From the cell containing the given text, extract its center point as [X, Y] coordinate. 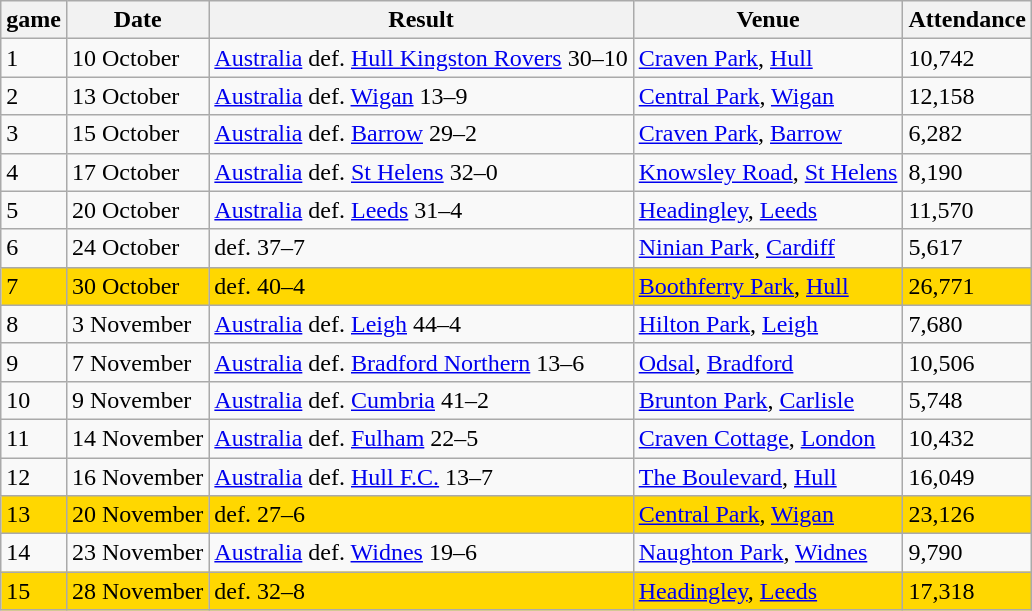
Australia def. St Helens 32–0 [421, 172]
10,432 [967, 438]
6 [34, 248]
2 [34, 96]
12 [34, 477]
def. 40–4 [421, 286]
Craven Park, Barrow [768, 134]
20 November [137, 515]
Naughton Park, Widnes [768, 553]
7 [34, 286]
11,570 [967, 210]
9 November [137, 400]
8 [34, 324]
def. 37–7 [421, 248]
Craven Park, Hull [768, 58]
Australia def. Wigan 13–9 [421, 96]
5,617 [967, 248]
Australia def. Cumbria 41–2 [421, 400]
def. 27–6 [421, 515]
5,748 [967, 400]
15 October [137, 134]
16,049 [967, 477]
Knowsley Road, St Helens [768, 172]
12,158 [967, 96]
13 [34, 515]
Hilton Park, Leigh [768, 324]
7,680 [967, 324]
10,506 [967, 362]
Craven Cottage, London [768, 438]
Australia def. Hull Kingston Rovers 30–10 [421, 58]
Australia def. Leeds 31–4 [421, 210]
Australia def. Widnes 19–6 [421, 553]
13 October [137, 96]
game [34, 20]
Australia def. Hull F.C. 13–7 [421, 477]
24 October [137, 248]
Australia def. Bradford Northern 13–6 [421, 362]
30 October [137, 286]
The Boulevard, Hull [768, 477]
Australia def. Barrow 29–2 [421, 134]
28 November [137, 591]
17 October [137, 172]
Odsal, Bradford [768, 362]
11 [34, 438]
15 [34, 591]
4 [34, 172]
14 November [137, 438]
8,190 [967, 172]
23,126 [967, 515]
Australia def. Leigh 44–4 [421, 324]
6,282 [967, 134]
Boothferry Park, Hull [768, 286]
7 November [137, 362]
20 October [137, 210]
16 November [137, 477]
9 [34, 362]
Venue [768, 20]
23 November [137, 553]
3 [34, 134]
17,318 [967, 591]
def. 32–8 [421, 591]
Brunton Park, Carlisle [768, 400]
Attendance [967, 20]
9,790 [967, 553]
5 [34, 210]
Result [421, 20]
Australia def. Fulham 22–5 [421, 438]
10 [34, 400]
26,771 [967, 286]
1 [34, 58]
10,742 [967, 58]
Ninian Park, Cardiff [768, 248]
14 [34, 553]
Date [137, 20]
10 October [137, 58]
3 November [137, 324]
